Detect which cell encompasses the target text, then output its [X, Y] center coordinate. 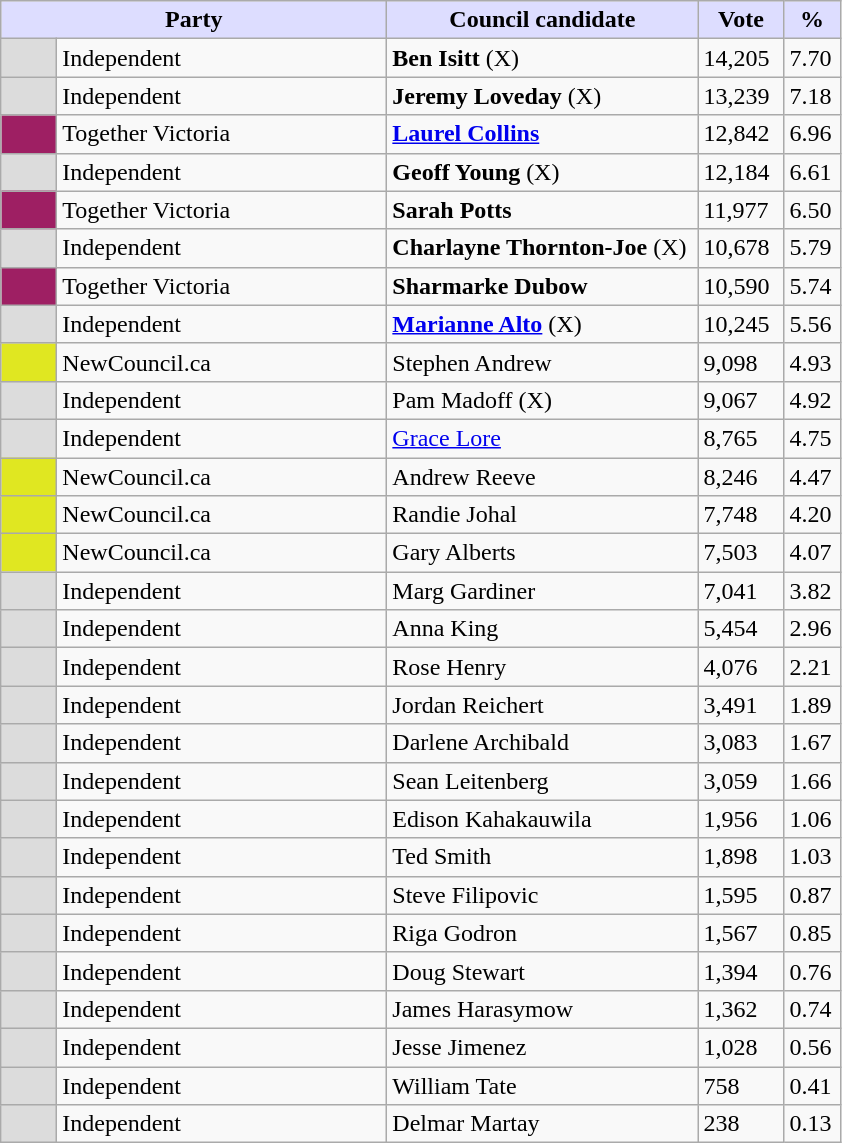
Ted Smith [542, 857]
1,595 [741, 895]
1,028 [741, 1047]
Edison Kahakauwila [542, 819]
% [812, 20]
10,245 [741, 324]
James Harasymow [542, 1009]
4.92 [812, 400]
Gary Alberts [542, 553]
10,678 [741, 248]
Vote [741, 20]
14,205 [741, 58]
12,842 [741, 134]
2.96 [812, 629]
Charlayne Thornton-Joe (X) [542, 248]
Party [194, 20]
Anna King [542, 629]
7,503 [741, 553]
8,765 [741, 438]
4,076 [741, 667]
Rose Henry [542, 667]
4.47 [812, 477]
Laurel Collins [542, 134]
1,898 [741, 857]
7.70 [812, 58]
9,067 [741, 400]
4.75 [812, 438]
1,956 [741, 819]
3.82 [812, 591]
1,394 [741, 971]
Geoff Young (X) [542, 172]
Darlene Archibald [542, 743]
Andrew Reeve [542, 477]
Jeremy Loveday (X) [542, 96]
7,748 [741, 515]
William Tate [542, 1085]
1.66 [812, 781]
Pam Madoff (X) [542, 400]
Steve Filipovic [542, 895]
Jordan Reichert [542, 705]
3,083 [741, 743]
Ben Isitt (X) [542, 58]
4.07 [812, 553]
9,098 [741, 362]
Council candidate [542, 20]
Delmar Martay [542, 1124]
2.21 [812, 667]
Marianne Alto (X) [542, 324]
3,491 [741, 705]
1,567 [741, 933]
8,246 [741, 477]
7.18 [812, 96]
6.96 [812, 134]
12,184 [741, 172]
Randie Johal [542, 515]
3,059 [741, 781]
0.56 [812, 1047]
Sarah Potts [542, 210]
4.20 [812, 515]
758 [741, 1085]
6.61 [812, 172]
Sean Leitenberg [542, 781]
5.79 [812, 248]
5.56 [812, 324]
1.67 [812, 743]
0.87 [812, 895]
Grace Lore [542, 438]
Doug Stewart [542, 971]
13,239 [741, 96]
5.74 [812, 286]
10,590 [741, 286]
0.13 [812, 1124]
Marg Gardiner [542, 591]
1,362 [741, 1009]
1.03 [812, 857]
1.89 [812, 705]
11,977 [741, 210]
1.06 [812, 819]
Riga Godron [542, 933]
0.74 [812, 1009]
Stephen Andrew [542, 362]
0.85 [812, 933]
6.50 [812, 210]
238 [741, 1124]
Sharmarke Dubow [542, 286]
4.93 [812, 362]
Jesse Jimenez [542, 1047]
0.41 [812, 1085]
5,454 [741, 629]
7,041 [741, 591]
0.76 [812, 971]
